Determine the (x, y) coordinate at the center of the cell enclosing the given text.  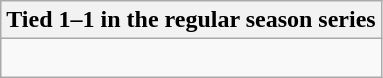
Tied 1–1 in the regular season series (191, 20)
